Identify which cell holds the provided text, then report its [x, y] central coordinate. 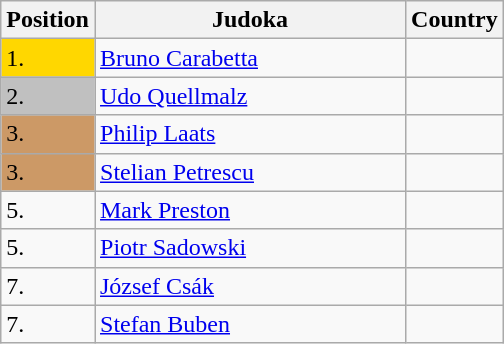
Judoka [250, 20]
Country [455, 20]
Philip Laats [250, 134]
1. [48, 58]
Bruno Carabetta [250, 58]
2. [48, 96]
Udo Quellmalz [250, 96]
Stelian Petrescu [250, 172]
József Csák [250, 286]
Piotr Sadowski [250, 248]
Position [48, 20]
Mark Preston [250, 210]
Stefan Buben [250, 324]
